Search for the cell housing the specified text and yield its (x, y) center coordinate. 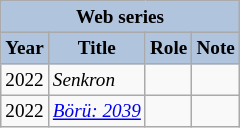
Role (168, 48)
Börü: 2039 (96, 111)
Note (216, 48)
Year (25, 48)
Senkron (96, 80)
Title (96, 48)
Web series (120, 17)
